Detect which cell encompasses the target text, then output its [x, y] center coordinate. 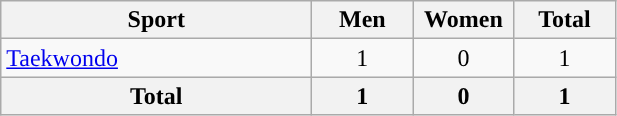
Women [464, 20]
Men [362, 20]
Taekwondo [156, 58]
Sport [156, 20]
